Extract the [x, y] coordinate from the center of the cell holding the provided text.  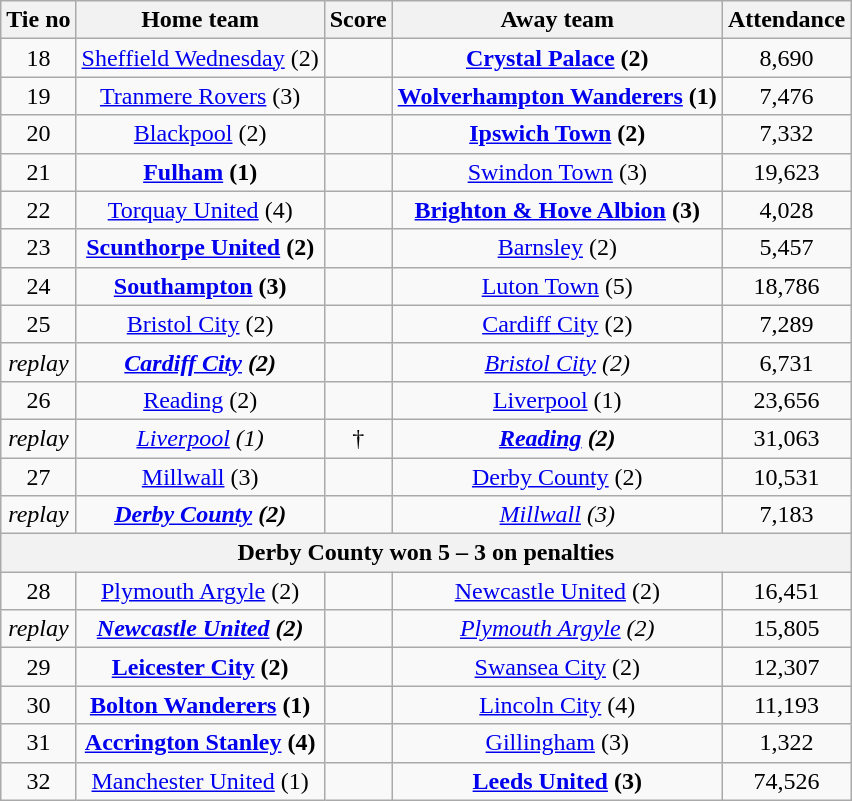
30 [38, 705]
Score [358, 20]
25 [38, 324]
6,731 [786, 362]
Leicester City (2) [200, 667]
20 [38, 134]
Away team [557, 20]
22 [38, 210]
Luton Town (5) [557, 286]
29 [38, 667]
1,322 [786, 743]
Scunthorpe United (2) [200, 248]
Sheffield Wednesday (2) [200, 58]
Accrington Stanley (4) [200, 743]
Wolverhampton Wanderers (1) [557, 96]
4,028 [786, 210]
Gillingham (3) [557, 743]
Ipswich Town (2) [557, 134]
15,805 [786, 629]
Brighton & Hove Albion (3) [557, 210]
24 [38, 286]
19,623 [786, 172]
31,063 [786, 438]
74,526 [786, 781]
18,786 [786, 286]
26 [38, 400]
16,451 [786, 591]
32 [38, 781]
Crystal Palace (2) [557, 58]
Swindon Town (3) [557, 172]
Bolton Wanderers (1) [200, 705]
7,476 [786, 96]
† [358, 438]
Southampton (3) [200, 286]
Barnsley (2) [557, 248]
Home team [200, 20]
Lincoln City (4) [557, 705]
Derby County won 5 – 3 on penalties [426, 553]
Tranmere Rovers (3) [200, 96]
Tie no [38, 20]
12,307 [786, 667]
23 [38, 248]
23,656 [786, 400]
11,193 [786, 705]
Attendance [786, 20]
Manchester United (1) [200, 781]
7,332 [786, 134]
28 [38, 591]
Leeds United (3) [557, 781]
21 [38, 172]
18 [38, 58]
31 [38, 743]
5,457 [786, 248]
7,289 [786, 324]
Swansea City (2) [557, 667]
Fulham (1) [200, 172]
27 [38, 477]
19 [38, 96]
7,183 [786, 515]
Blackpool (2) [200, 134]
Torquay United (4) [200, 210]
8,690 [786, 58]
10,531 [786, 477]
